Find where the given text appears and provide that cell's center as [X, Y] coordinate. 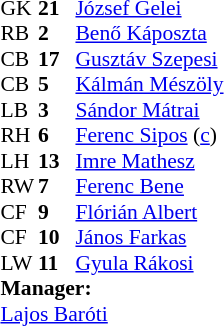
Sándor Mátrai [149, 110]
Ferenc Bene [149, 187]
10 [57, 237]
13 [57, 161]
Benő Káposzta [149, 33]
RH [19, 135]
5 [57, 85]
Imre Mathesz [149, 161]
Flórián Albert [149, 212]
LB [19, 110]
9 [57, 212]
3 [57, 110]
Gyula Rákosi [149, 263]
11 [57, 263]
2 [57, 33]
Kálmán Mészöly [149, 85]
17 [57, 59]
RB [19, 33]
LW [19, 263]
János Farkas [149, 237]
Ferenc Sipos (c) [149, 135]
RW [19, 187]
7 [57, 187]
6 [57, 135]
Manager: [112, 289]
Gusztáv Szepesi [149, 59]
LH [19, 161]
